Provide the [x, y] coordinate of the cell's center where the given text is located.  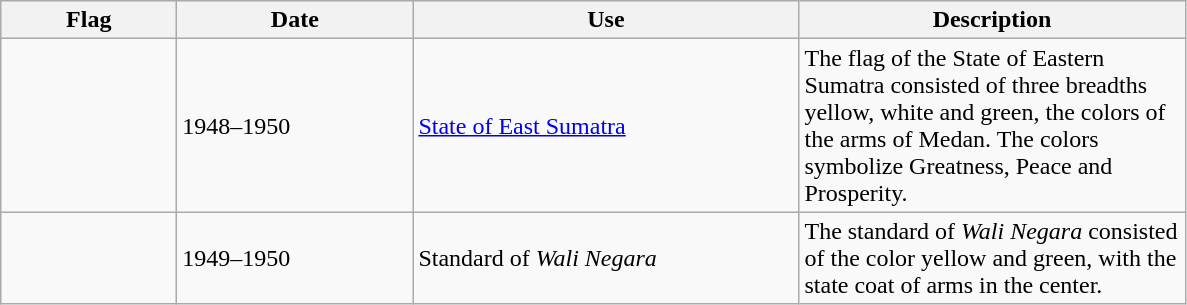
1949–1950 [295, 258]
Flag [89, 20]
Use [606, 20]
State of East Sumatra [606, 126]
Description [992, 20]
The standard of Wali Negara consisted of the color yellow and green, with the state coat of arms in the center. [992, 258]
Standard of Wali Negara [606, 258]
Date [295, 20]
1948–1950 [295, 126]
